Output the [X, Y] coordinate of the center of the cell containing the given text.  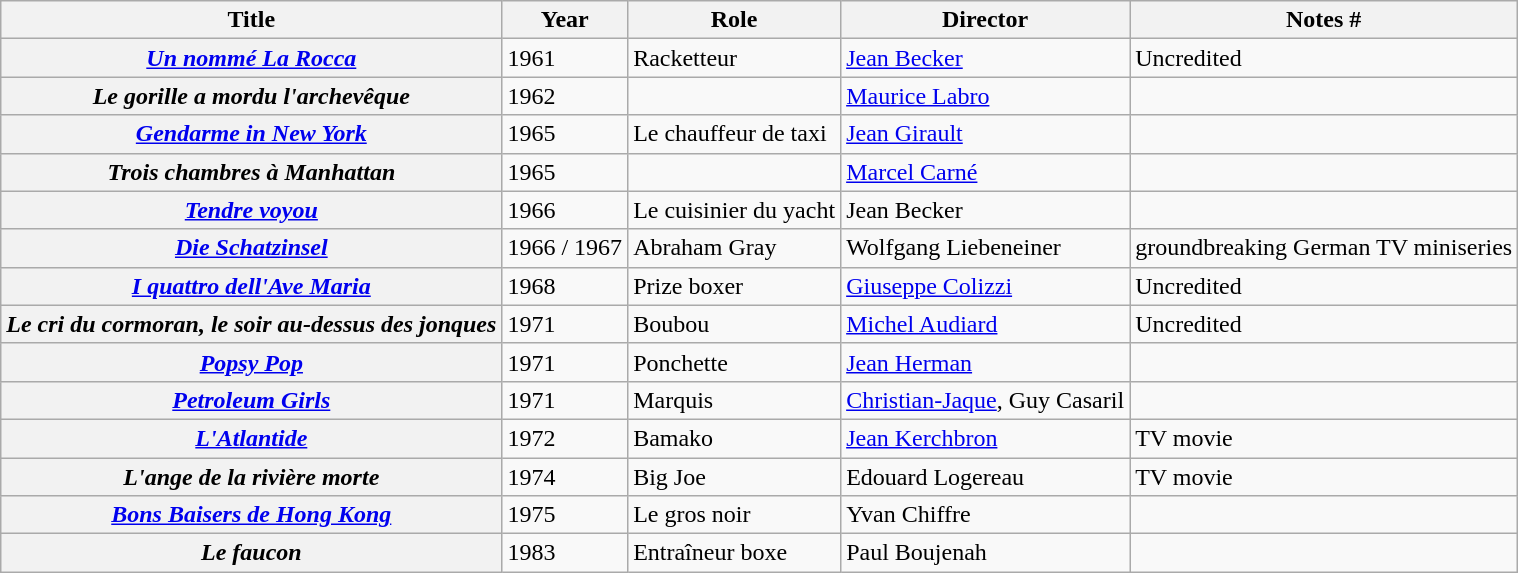
1968 [565, 286]
1961 [565, 58]
Maurice Labro [986, 96]
Die Schatzinsel [252, 248]
Le gros noir [734, 515]
1962 [565, 96]
1966 [565, 210]
Director [986, 20]
Ponchette [734, 362]
1966 / 1967 [565, 248]
Le gorille a mordu l'archevêque [252, 96]
Christian-Jaque, Guy Casaril [986, 400]
1972 [565, 438]
Paul Boujenah [986, 553]
Edouard Logereau [986, 477]
Abraham Gray [734, 248]
groundbreaking German TV miniseries [1324, 248]
L'Atlantide [252, 438]
Giuseppe Colizzi [986, 286]
Le faucon [252, 553]
Popsy Pop [252, 362]
Jean Kerchbron [986, 438]
Title [252, 20]
Petroleum Girls [252, 400]
Bamako [734, 438]
L'ange de la rivière morte [252, 477]
Tendre voyou [252, 210]
Notes # [1324, 20]
Jean Herman [986, 362]
Year [565, 20]
Michel Audiard [986, 324]
Gendarme in New York [252, 134]
1983 [565, 553]
Le cuisinier du yacht [734, 210]
Le cri du cormoran, le soir au-dessus des jonques [252, 324]
1974 [565, 477]
Marcel Carné [986, 172]
Trois chambres à Manhattan [252, 172]
Yvan Chiffre [986, 515]
Wolfgang Liebeneiner [986, 248]
Big Joe [734, 477]
Le chauffeur de taxi [734, 134]
Jean Girault [986, 134]
Un nommé La Rocca [252, 58]
Boubou [734, 324]
Entraîneur boxe [734, 553]
Racketteur [734, 58]
Bons Baisers de Hong Kong [252, 515]
Marquis [734, 400]
Prize boxer [734, 286]
1975 [565, 515]
I quattro dell'Ave Maria [252, 286]
Role [734, 20]
